Extract the [X, Y] coordinate from the center of the cell holding the provided text.  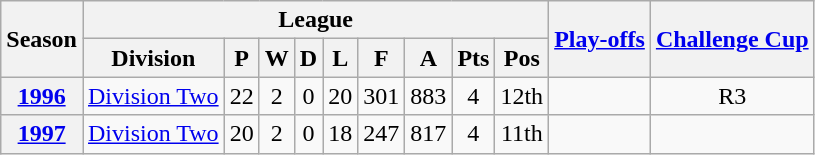
1996 [42, 96]
Pts [474, 58]
F [382, 58]
883 [428, 96]
P [242, 58]
Season [42, 39]
A [428, 58]
Play-offs [600, 39]
12th [522, 96]
817 [428, 134]
W [276, 58]
247 [382, 134]
1997 [42, 134]
Challenge Cup [732, 39]
18 [340, 134]
League [315, 20]
R3 [732, 96]
22 [242, 96]
L [340, 58]
301 [382, 96]
D [308, 58]
Pos [522, 58]
Division [153, 58]
11th [522, 134]
